Provide the [X, Y] coordinate of the cell's center where the given text is located.  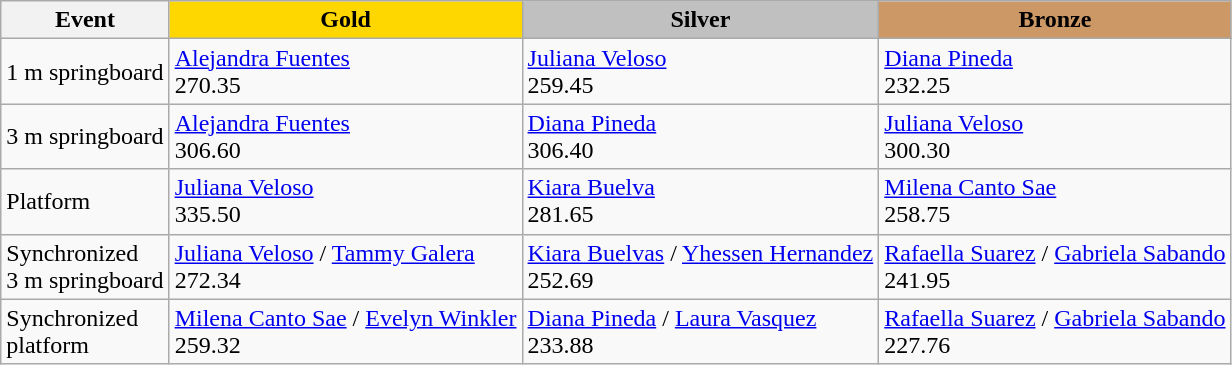
Diana Pineda 232.25 [1055, 72]
Juliana Veloso 335.50 [346, 202]
Diana Pineda / Laura Vasquez 233.88 [700, 332]
Synchronized platform [85, 332]
Rafaella Suarez / Gabriela Sabando 227.76 [1055, 332]
1 m springboard [85, 72]
Synchronized 3 m springboard [85, 266]
Juliana Veloso 300.30 [1055, 136]
Alejandra Fuentes 270.35 [346, 72]
Kiara Buelvas / Yhessen Hernandez 252.69 [700, 266]
3 m springboard [85, 136]
Juliana Veloso / Tammy Galera 272.34 [346, 266]
Gold [346, 20]
Alejandra Fuentes 306.60 [346, 136]
Juliana Veloso 259.45 [700, 72]
Diana Pineda 306.40 [700, 136]
Silver [700, 20]
Event [85, 20]
Rafaella Suarez / Gabriela Sabando 241.95 [1055, 266]
Platform [85, 202]
Milena Canto Sae / Evelyn Winkler 259.32 [346, 332]
Milena Canto Sae 258.75 [1055, 202]
Bronze [1055, 20]
Kiara Buelva 281.65 [700, 202]
